Identify which cell holds the provided text, then report its (x, y) central coordinate. 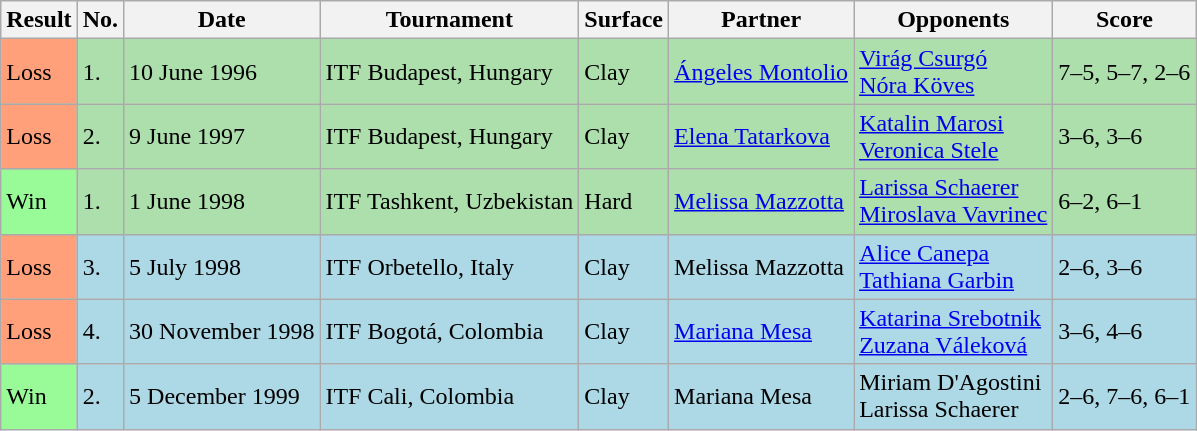
ITF Tashkent, Uzbekistan (450, 202)
Tournament (450, 20)
Score (1124, 20)
2–6, 7–6, 6–1 (1124, 396)
Partner (762, 20)
ITF Orbetello, Italy (450, 266)
Larissa Schaerer Miroslava Vavrinec (954, 202)
6–2, 6–1 (1124, 202)
Opponents (954, 20)
3. (100, 266)
3–6, 3–6 (1124, 136)
Ángeles Montolio (762, 72)
Elena Tatarkova (762, 136)
Katarina Srebotnik Zuzana Váleková (954, 332)
7–5, 5–7, 2–6 (1124, 72)
9 June 1997 (222, 136)
2–6, 3–6 (1124, 266)
5 July 1998 (222, 266)
10 June 1996 (222, 72)
Surface (624, 20)
Virág Csurgó Nóra Köves (954, 72)
1 June 1998 (222, 202)
3–6, 4–6 (1124, 332)
Date (222, 20)
Alice Canepa Tathiana Garbin (954, 266)
No. (100, 20)
ITF Bogotá, Colombia (450, 332)
Result (39, 20)
Hard (624, 202)
Miriam D'Agostini Larissa Schaerer (954, 396)
30 November 1998 (222, 332)
5 December 1999 (222, 396)
Katalin Marosi Veronica Stele (954, 136)
4. (100, 332)
ITF Cali, Colombia (450, 396)
